Locate the cell with the specified text and output its [X, Y] center coordinate. 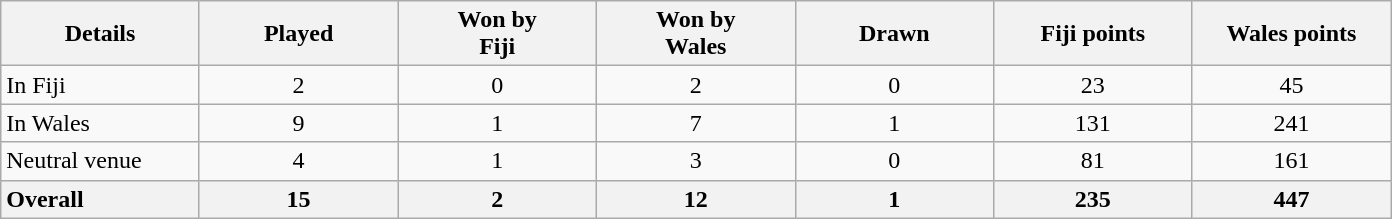
23 [1094, 85]
3 [696, 161]
9 [298, 123]
15 [298, 199]
In Wales [100, 123]
4 [298, 161]
241 [1292, 123]
Won byWales [696, 34]
Fiji points [1094, 34]
Details [100, 34]
Wales points [1292, 34]
In Fiji [100, 85]
45 [1292, 85]
Played [298, 34]
12 [696, 199]
7 [696, 123]
131 [1094, 123]
81 [1094, 161]
Won byFiji [498, 34]
Overall [100, 199]
235 [1094, 199]
447 [1292, 199]
161 [1292, 161]
Drawn [894, 34]
Neutral venue [100, 161]
